Provide the [x, y] coordinate of the cell's center where the given text is located.  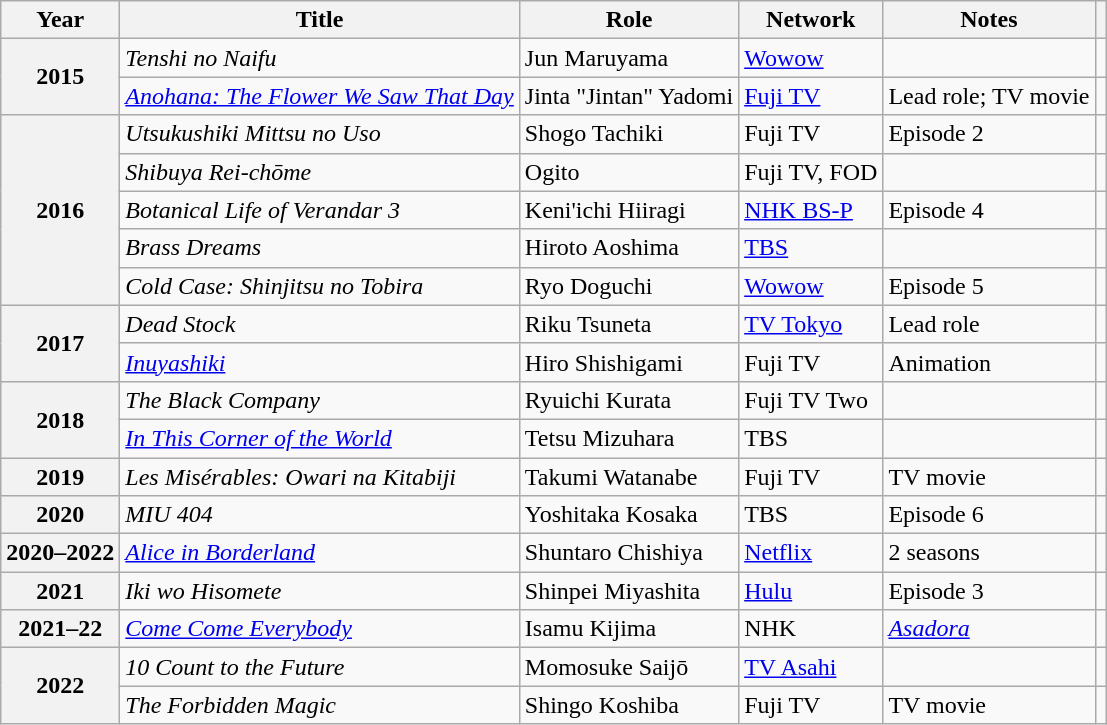
Role [628, 20]
Lead role; TV movie [989, 96]
Les Misérables: Owari na Kitabiji [320, 477]
Network [811, 20]
Isamu Kijima [628, 629]
NHK BS-P [811, 210]
Fuji TV, FOD [811, 172]
Come Come Everybody [320, 629]
Keni'ichi Hiiragi [628, 210]
Episode 3 [989, 591]
Netflix [811, 553]
2015 [60, 77]
Hulu [811, 591]
Inuyashiki [320, 362]
Iki wo Hisomete [320, 591]
Jun Maruyama [628, 58]
Yoshitaka Kosaka [628, 515]
Episode 5 [989, 286]
Shuntaro Chishiya [628, 553]
Cold Case: Shinjitsu no Tobira [320, 286]
Shinpei Miyashita [628, 591]
Ryuichi Kurata [628, 400]
2020–2022 [60, 553]
In This Corner of the World [320, 438]
2021–22 [60, 629]
2018 [60, 419]
Year [60, 20]
Episode 6 [989, 515]
Asadora [989, 629]
Botanical Life of Verandar 3 [320, 210]
NHK [811, 629]
Hiroto Aoshima [628, 248]
Momosuke Saijō [628, 667]
Animation [989, 362]
10 Count to the Future [320, 667]
Tenshi no Naifu [320, 58]
Ryo Doguchi [628, 286]
Ogito [628, 172]
2019 [60, 477]
Hiro Shishigami [628, 362]
2020 [60, 515]
Episode 4 [989, 210]
2017 [60, 343]
TV Asahi [811, 667]
2022 [60, 686]
2021 [60, 591]
Fuji TV Two [811, 400]
Anohana: The Flower We Saw That Day [320, 96]
The Black Company [320, 400]
Riku Tsuneta [628, 324]
Tetsu Mizuhara [628, 438]
TV Tokyo [811, 324]
Dead Stock [320, 324]
Shogo Tachiki [628, 134]
Shingo Koshiba [628, 705]
MIU 404 [320, 515]
Takumi Watanabe [628, 477]
Brass Dreams [320, 248]
Notes [989, 20]
Alice in Borderland [320, 553]
Jinta "Jintan" Yadomi [628, 96]
Utsukushiki Mittsu no Uso [320, 134]
2 seasons [989, 553]
Episode 2 [989, 134]
Title [320, 20]
The Forbidden Magic [320, 705]
Shibuya Rei-chōme [320, 172]
2016 [60, 210]
Lead role [989, 324]
